Extract the [X, Y] coordinate from the center of the cell holding the provided text.  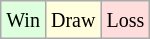
Draw [72, 20]
Loss [126, 20]
Win [24, 20]
